For the text-containing cell, return its midpoint in [X, Y] coordinate format. 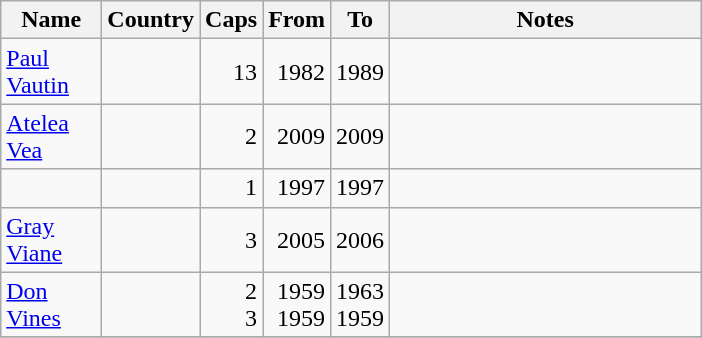
Atelea Vea [52, 136]
19591959 [297, 304]
Name [52, 20]
2005 [297, 240]
To [360, 20]
2006 [360, 240]
1982 [297, 72]
23 [232, 304]
Caps [232, 20]
Notes [546, 20]
2 [232, 136]
3 [232, 240]
19631959 [360, 304]
Country [151, 20]
13 [232, 72]
1 [232, 188]
Don Vines [52, 304]
Gray Viane [52, 240]
From [297, 20]
1989 [360, 72]
Paul Vautin [52, 72]
